Extract the [X, Y] coordinate from the center of the cell holding the provided text.  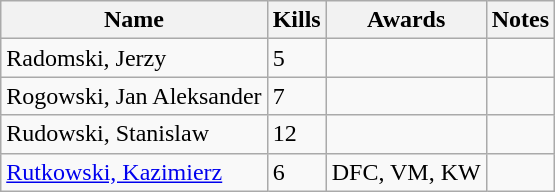
DFC, VM, KW [406, 172]
Notes [520, 20]
7 [296, 96]
12 [296, 134]
Rudowski, Stanislaw [134, 134]
Rogowski, Jan Aleksander [134, 96]
Rutkowski, Kazimierz [134, 172]
Awards [406, 20]
5 [296, 58]
Name [134, 20]
Radomski, Jerzy [134, 58]
Kills [296, 20]
6 [296, 172]
